Return [X, Y] of the center of cell containing provided text 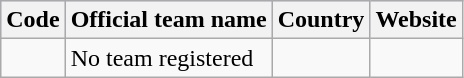
Website [416, 20]
Official team name [168, 20]
No team registered [168, 58]
Country [321, 20]
Code [33, 20]
